Identify which cell holds the provided text, then report its [x, y] central coordinate. 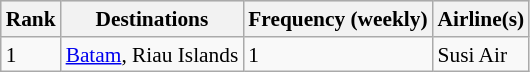
Rank [31, 19]
Airline(s) [482, 19]
Destinations [152, 19]
Frequency (weekly) [338, 19]
